Locate the cell with the specified text and output its [X, Y] center coordinate. 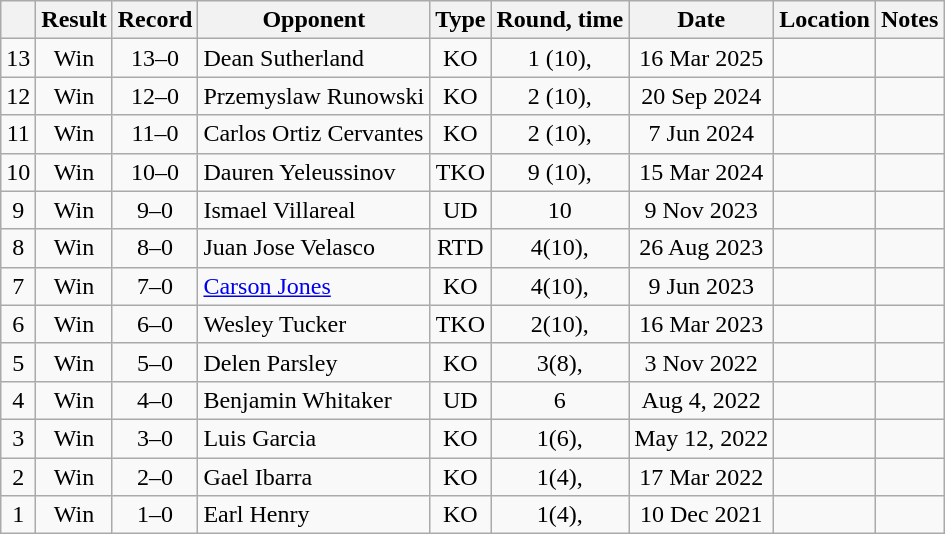
4 [18, 400]
Delen Parsley [314, 362]
Carlos Ortiz Cervantes [314, 134]
12 [18, 96]
Benjamin Whitaker [314, 400]
3(8), [560, 362]
Juan Jose Velasco [314, 248]
2–0 [155, 477]
4–0 [155, 400]
9 (10), [560, 172]
Aug 4, 2022 [702, 400]
16 Mar 2025 [702, 58]
RTD [460, 248]
Type [460, 20]
2(10), [560, 324]
Przemyslaw Runowski [314, 96]
Location [825, 20]
5 [18, 362]
6–0 [155, 324]
Result [74, 20]
9 Nov 2023 [702, 210]
16 Mar 2023 [702, 324]
1(6), [560, 438]
11 [18, 134]
13 [18, 58]
9–0 [155, 210]
2 [18, 477]
1–0 [155, 515]
7 [18, 286]
8 [18, 248]
15 Mar 2024 [702, 172]
Notes [909, 20]
12–0 [155, 96]
Record [155, 20]
9 [18, 210]
Ismael Villareal [314, 210]
11–0 [155, 134]
20 Sep 2024 [702, 96]
Wesley Tucker [314, 324]
7–0 [155, 286]
7 Jun 2024 [702, 134]
1 (10), [560, 58]
May 12, 2022 [702, 438]
Dauren Yeleussinov [314, 172]
Dean Sutherland [314, 58]
10–0 [155, 172]
26 Aug 2023 [702, 248]
3 [18, 438]
17 Mar 2022 [702, 477]
Opponent [314, 20]
8–0 [155, 248]
10 Dec 2021 [702, 515]
Date [702, 20]
3–0 [155, 438]
Gael Ibarra [314, 477]
Round, time [560, 20]
5–0 [155, 362]
13–0 [155, 58]
3 Nov 2022 [702, 362]
Luis Garcia [314, 438]
9 Jun 2023 [702, 286]
1 [18, 515]
Carson Jones [314, 286]
Earl Henry [314, 515]
